Determine the [x, y] coordinate at the center of the cell enclosing the given text.  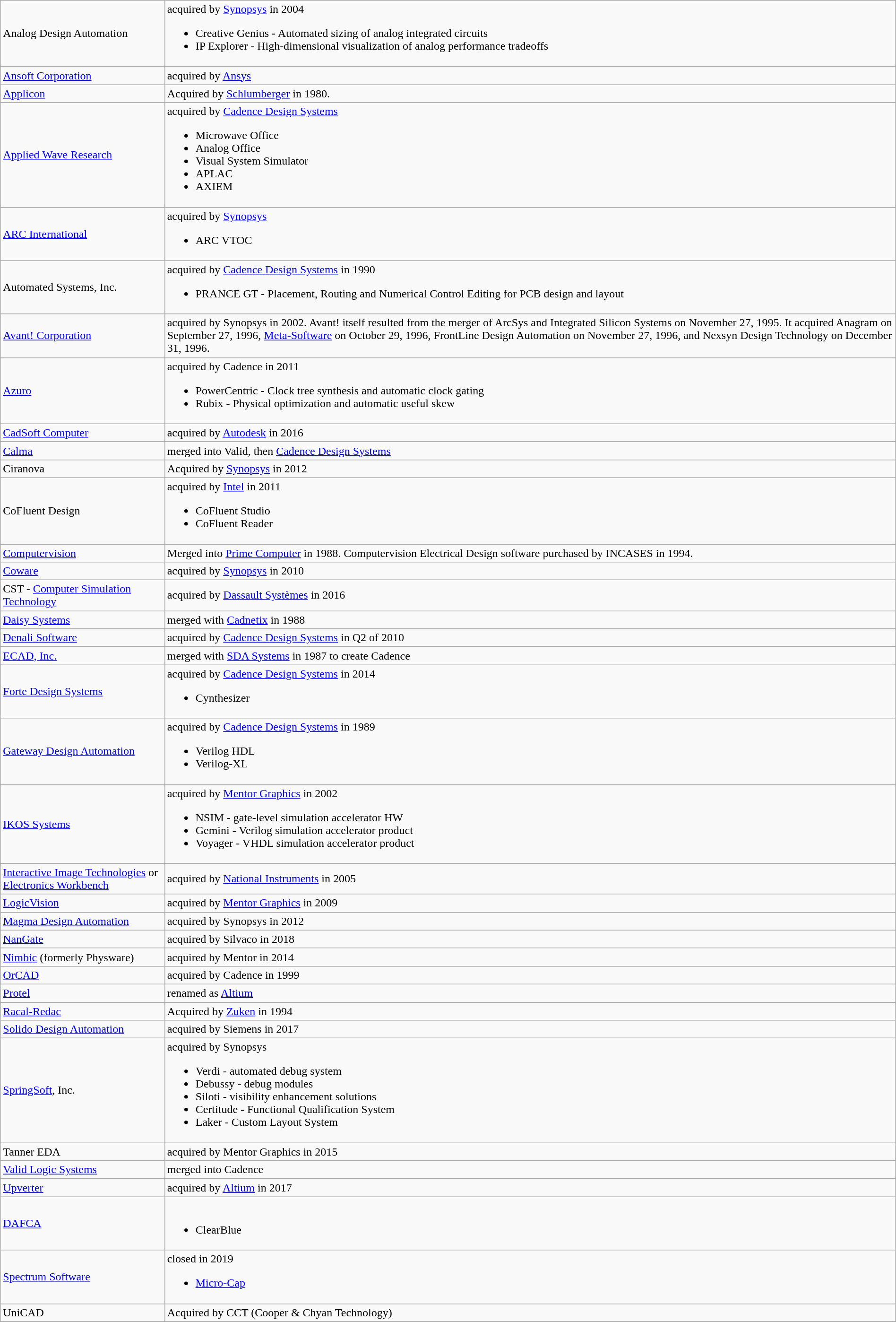
acquired by Cadence Design Systems in 2014Cynthesizer [530, 691]
Magma Design Automation [82, 921]
Azuro [82, 391]
Denali Software [82, 638]
Merged into Prime Computer in 1988. Computervision Electrical Design software purchased by INCASES in 1994. [530, 553]
closed in 2019Micro-Cap [530, 1277]
Forte Design Systems [82, 691]
acquired by Cadence Design Systems in 1990PRANCE GT - Placement, Routing and Numerical Control Editing for PCB design and layout [530, 287]
ClearBlue [530, 1224]
acquired by Synopsys in 2010 [530, 571]
acquired by Altium in 2017 [530, 1188]
IKOS Systems [82, 824]
renamed as Altium [530, 993]
Gateway Design Automation [82, 751]
Calma [82, 451]
acquired by SynopsysARC VTOC [530, 234]
acquired by Mentor Graphics in 2015 [530, 1152]
Racal-Redac [82, 1011]
Solido Design Automation [82, 1029]
acquired by Cadence Design SystemsMicrowave OfficeAnalog OfficeVisual System SimulatorAPLACAXIEM [530, 155]
merged with SDA Systems in 1987 to create Cadence [530, 656]
Acquired by CCT (Cooper & Chyan Technology) [530, 1313]
ARC International [82, 234]
Acquired by Zuken in 1994 [530, 1011]
NanGate [82, 939]
acquired by Silvaco in 2018 [530, 939]
Spectrum Software [82, 1277]
acquired by Mentor Graphics in 2009 [530, 903]
ECAD, Inc. [82, 656]
acquired by Siemens in 2017 [530, 1029]
acquired by Cadence in 1999 [530, 975]
acquired by Ansys [530, 76]
Interactive Image Technologies or Electronics Workbench [82, 878]
Applicon [82, 94]
acquired by Cadence Design Systems in 1989Verilog HDLVerilog-XL [530, 751]
Ansoft Corporation [82, 76]
Coware [82, 571]
CST - Computer Simulation Technology [82, 596]
merged into Cadence [530, 1170]
Analog Design Automation [82, 34]
acquired by Mentor in 2014 [530, 957]
Applied Wave Research [82, 155]
DAFCA [82, 1224]
Acquired by Schlumberger in 1980. [530, 94]
LogicVision [82, 903]
Protel [82, 993]
acquired by Synopsys in 2012 [530, 921]
Automated Systems, Inc. [82, 287]
OrCAD [82, 975]
Avant! Corporation [82, 336]
Acquired by Synopsys in 2012 [530, 469]
SpringSoft, Inc. [82, 1090]
Ciranova [82, 469]
Tanner EDA [82, 1152]
acquired by Intel in 2011CoFluent StudioCoFluent Reader [530, 511]
CadSoft Computer [82, 433]
acquired by Dassault Systèmes in 2016 [530, 596]
acquired by National Instruments in 2005 [530, 878]
Valid Logic Systems [82, 1170]
CoFluent Design [82, 511]
merged into Valid, then Cadence Design Systems [530, 451]
Daisy Systems [82, 620]
Upverter [82, 1188]
UniCAD [82, 1313]
merged with Cadnetix in 1988 [530, 620]
acquired by Cadence Design Systems in Q2 of 2010 [530, 638]
Nimbic (formerly Physware) [82, 957]
Computervision [82, 553]
acquired by Autodesk in 2016 [530, 433]
acquired by Cadence in 2011PowerCentric - Clock tree synthesis and automatic clock gatingRubix - Physical optimization and automatic useful skew [530, 391]
